Return the [X, Y] coordinate for the center point of the cell that contains the specified text.  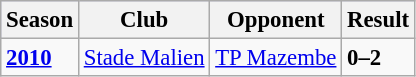
Season [40, 20]
2010 [40, 58]
0–2 [378, 58]
Club [144, 20]
Result [378, 20]
Opponent [276, 20]
Stade Malien [144, 58]
TP Mazembe [276, 58]
